Capture the cell that displays the provided text and extract its (X, Y) central coordinate. 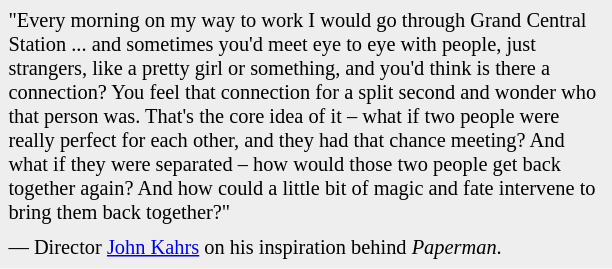
— Director John Kahrs on his inspiration behind Paperman. (306, 248)
